Determine the (X, Y) coordinate at the center of the cell enclosing the given text.  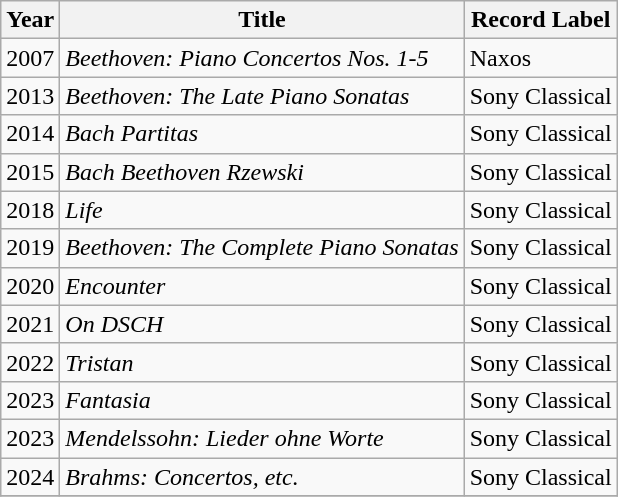
2015 (30, 172)
Mendelssohn: Lieder ohne Worte (262, 438)
2019 (30, 248)
Fantasia (262, 400)
Beethoven: The Complete Piano Sonatas (262, 248)
2013 (30, 96)
Beethoven: Piano Concertos Nos. 1-5 (262, 58)
Title (262, 20)
Encounter (262, 286)
Brahms: Concertos, etc. (262, 477)
2022 (30, 362)
Record Label (540, 20)
2021 (30, 324)
Life (262, 210)
Naxos (540, 58)
Beethoven: The Late Piano Sonatas (262, 96)
Year (30, 20)
Bach Partitas (262, 134)
2014 (30, 134)
2024 (30, 477)
On DSCH (262, 324)
2018 (30, 210)
2007 (30, 58)
Bach Beethoven Rzewski (262, 172)
Tristan (262, 362)
2020 (30, 286)
